Scan for the cell matching the given text and deliver its (X, Y) coordinate at center. 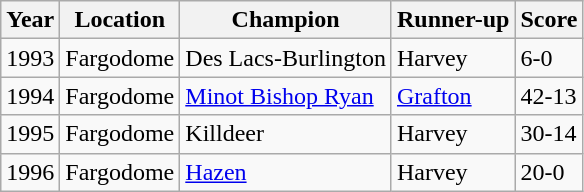
Minot Bishop Ryan (286, 96)
1996 (30, 172)
Des Lacs-Burlington (286, 58)
Year (30, 20)
1993 (30, 58)
Grafton (453, 96)
1995 (30, 134)
Champion (286, 20)
1994 (30, 96)
30-14 (549, 134)
Hazen (286, 172)
Killdeer (286, 134)
42-13 (549, 96)
Location (120, 20)
20-0 (549, 172)
Runner-up (453, 20)
6-0 (549, 58)
Score (549, 20)
